For the text-containing cell, return its midpoint in [x, y] coordinate format. 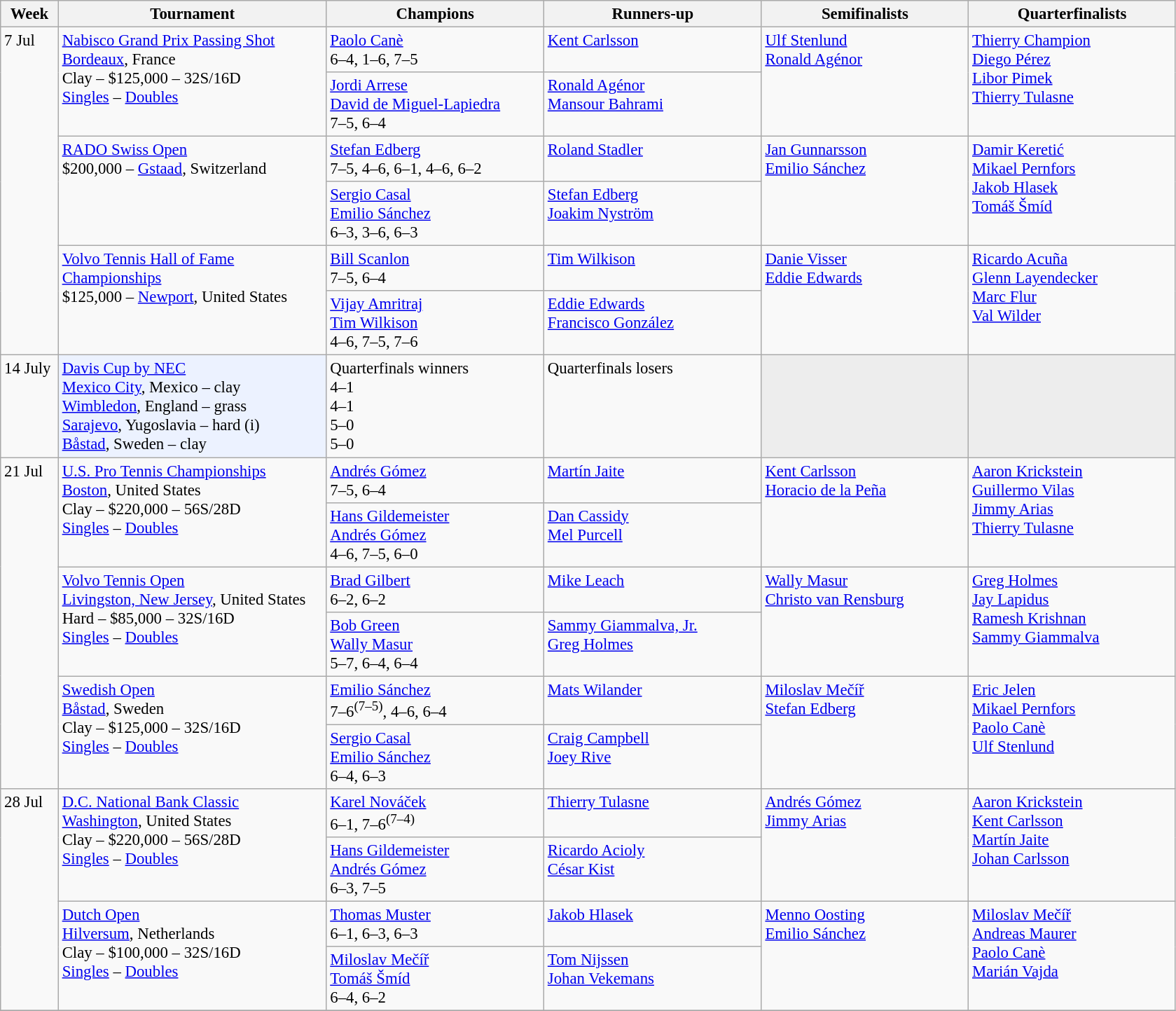
Mike Leach [653, 590]
Vijay Amritraj Tim Wilkison4–6, 7–5, 7–6 [436, 324]
Tim Wilkison [653, 269]
Emilio Sánchez7–6(7–5), 4–6, 6–4 [436, 701]
Andrés Gómez 7–5, 6–4 [436, 481]
Brad Gilbert6–2, 6–2 [436, 590]
Jan Gunnarsson Emilio Sánchez [865, 191]
Stefan Edberg7–5, 4–6, 6–1, 4–6, 6–2 [436, 160]
Sammy Giammalva, Jr. Greg Holmes [653, 644]
Miloslav Mečíř Andreas Maurer Paolo Canè Marián Vajda [1072, 956]
Week [29, 14]
Greg Holmes Jay Lapidus Ramesh Krishnan Sammy Giammalva [1072, 621]
Martín Jaite [653, 481]
Nabisco Grand Prix Passing ShotBordeaux, FranceClay – $125,000 – 32S/16DSingles – Doubles [192, 82]
Quarterfinals winners 4–1 4–1 5–0 5–0 [436, 406]
Wally Masur Christo van Rensburg [865, 621]
Miloslav Mečíř Stefan Edberg [865, 733]
Andrés Gómez Jimmy Arias [865, 845]
Davis Cup by NEC Mexico City, Mexico – clay Wimbledon, England – grass Sarajevo, Yugoslavia – hard (i) Båstad, Sweden – clay [192, 406]
Stefan Edberg Joakim Nyström [653, 214]
Tom Nijssen Johan Vekemans [653, 979]
Semifinalists [865, 14]
Bob Green Wally Masur5–7, 6–4, 6–4 [436, 644]
Sergio Casal Emilio Sánchez6–3, 3–6, 6–3 [436, 214]
Jordi Arrese David de Miguel-Lapiedra 7–5, 6–4 [436, 104]
Kent Carlsson Horacio de la Peña [865, 512]
Volvo Tennis Hall of Fame Championships $125,000 – Newport, United States [192, 301]
21 Jul [29, 624]
Volvo Tennis OpenLivingston, New Jersey, United StatesHard – $85,000 – 32S/16D Singles – Doubles [192, 621]
Ulf Stenlund Ronald Agénor [865, 82]
Danie Visser Eddie Edwards [865, 301]
Eddie Edwards Francisco González [653, 324]
Thierry Champion Diego Pérez Libor Pimek Thierry Tulasne [1072, 82]
Kent Carlsson [653, 50]
D.C. National Bank Classic Washington, United States Clay – $220,000 – 56S/28D Singles – Doubles [192, 845]
Hans Gildemeister Andrés Gómez 6–3, 7–5 [436, 869]
Paolo Canè 6–4, 1–6, 7–5 [436, 50]
Champions [436, 14]
Eric Jelen Mikael Pernfors Paolo Canè Ulf Stenlund [1072, 733]
Hans Gildemeister Andrés Gómez 4–6, 7–5, 6–0 [436, 535]
Roland Stadler [653, 160]
Sergio Casal Emilio Sánchez 6–4, 6–3 [436, 757]
Thomas Muster 6–1, 6–3, 6–3 [436, 925]
U.S. Pro Tennis Championships Boston, United States Clay – $220,000 – 56S/28D Singles – Doubles [192, 512]
Karel Nováček 6–1, 7–6(7–4) [436, 813]
Menno Oosting Emilio Sánchez [865, 956]
Bill Scanlon 7–5, 6–4 [436, 269]
7 Jul [29, 192]
14 July [29, 406]
Ricardo Acuña Glenn Layendecker Marc Flur Val Wilder [1072, 301]
Runners-up [653, 14]
Aaron Krickstein Kent Carlsson Martín Jaite Johan Carlsson [1072, 845]
Aaron Krickstein Guillermo Vilas Jimmy Arias Thierry Tulasne [1072, 512]
Dan Cassidy Mel Purcell [653, 535]
RADO Swiss Open $200,000 – Gstaad, Switzerland [192, 191]
Mats Wilander [653, 701]
Quarterfinalists [1072, 14]
Swedish Open Båstad, Sweden Clay – $125,000 – 32S/16D Singles – Doubles [192, 733]
Tournament [192, 14]
Ricardo Acioly César Kist [653, 869]
Craig Campbell Joey Rive [653, 757]
Ronald Agénor Mansour Bahrami [653, 104]
Miloslav Mečíř Tomáš Šmíd 6–4, 6–2 [436, 979]
28 Jul [29, 900]
Dutch Open Hilversum, Netherlands Clay – $100,000 – 32S/16D Singles – Doubles [192, 956]
Damir Keretić Mikael Pernfors Jakob Hlasek Tomáš Šmíd [1072, 191]
Jakob Hlasek [653, 925]
Quarterfinals losers [653, 406]
Thierry Tulasne [653, 813]
